Return [x, y] of the center of cell containing provided text 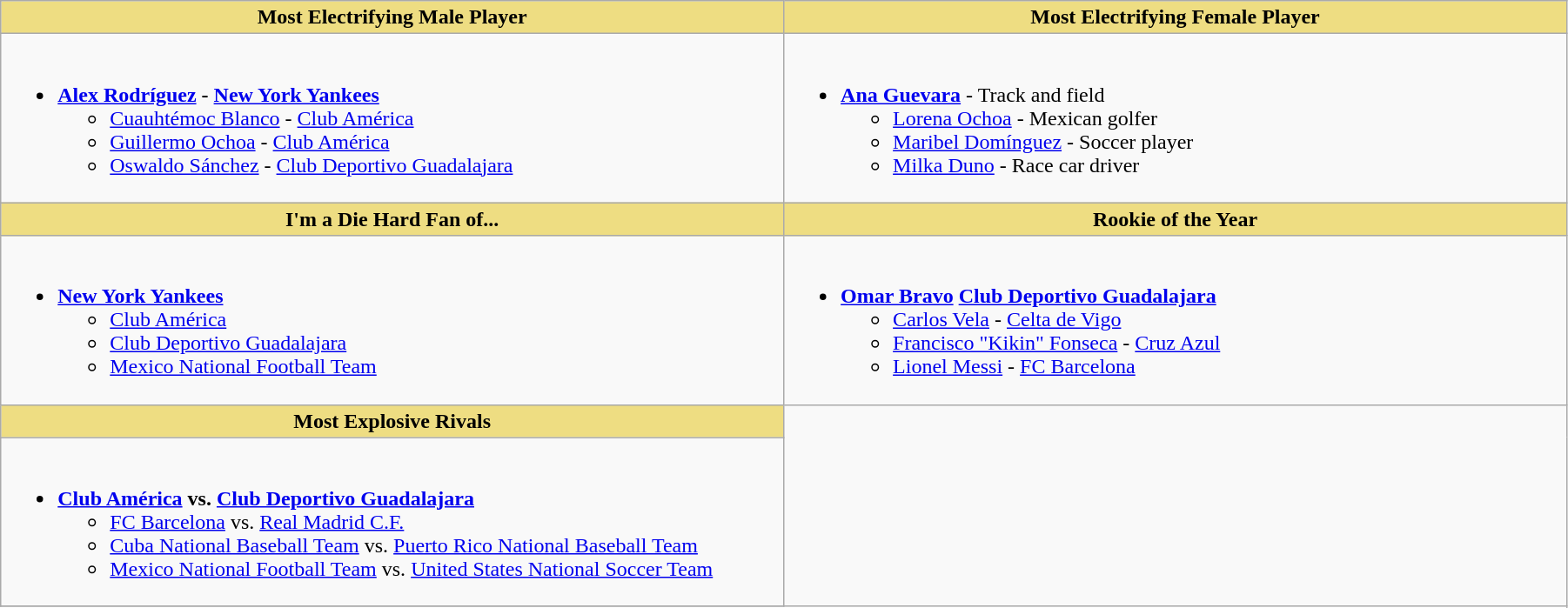
Most Explosive Rivals [392, 421]
Omar Bravo Club Deportivo GuadalajaraCarlos Vela - Celta de VigoFrancisco "Kikin" Fonseca - Cruz AzulLionel Messi - FC Barcelona [1176, 320]
I'm a Die Hard Fan of... [392, 219]
Most Electrifying Female Player [1176, 17]
Alex Rodríguez - New York YankeesCuauhtémoc Blanco - Club AméricaGuillermo Ochoa - Club AméricaOswaldo Sánchez - Club Deportivo Guadalajara [392, 118]
Ana Guevara - Track and fieldLorena Ochoa - Mexican golferMaribel Domínguez - Soccer playerMilka Duno - Race car driver [1176, 118]
Most Electrifying Male Player [392, 17]
Rookie of the Year [1176, 219]
New York YankeesClub AméricaClub Deportivo GuadalajaraMexico National Football Team [392, 320]
